Output the [x, y] coordinate of the center of the cell containing the given text.  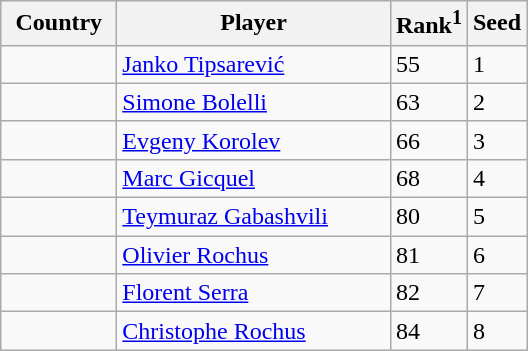
81 [428, 255]
Janko Tipsarević [254, 64]
Marc Gicquel [254, 178]
55 [428, 64]
Simone Bolelli [254, 102]
Player [254, 24]
Olivier Rochus [254, 255]
66 [428, 140]
Teymuraz Gabashvili [254, 217]
1 [496, 64]
2 [496, 102]
68 [428, 178]
5 [496, 217]
Christophe Rochus [254, 331]
80 [428, 217]
Evgeny Korolev [254, 140]
Country [59, 24]
Rank1 [428, 24]
3 [496, 140]
6 [496, 255]
7 [496, 293]
84 [428, 331]
82 [428, 293]
63 [428, 102]
Seed [496, 24]
8 [496, 331]
Florent Serra [254, 293]
4 [496, 178]
